Return the (x, y) coordinate for the center point of the cell that contains the specified text.  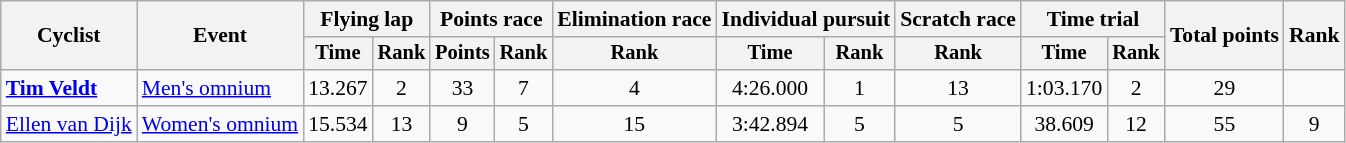
Individual pursuit (806, 19)
Elimination race (634, 19)
Scratch race (958, 19)
Cyclist (69, 36)
Tim Veldt (69, 88)
13.267 (338, 88)
55 (1224, 124)
Women's omnium (220, 124)
Time trial (1093, 19)
Flying lap (366, 19)
38.609 (1064, 124)
12 (1136, 124)
Event (220, 36)
4:26.000 (770, 88)
7 (524, 88)
Points (462, 54)
33 (462, 88)
3:42.894 (770, 124)
1 (860, 88)
1:03.170 (1064, 88)
Points race (491, 19)
29 (1224, 88)
4 (634, 88)
Ellen van Dijk (69, 124)
15 (634, 124)
Total points (1224, 36)
Men's omnium (220, 88)
15.534 (338, 124)
